For the text-containing cell, return its midpoint in (X, Y) coordinate format. 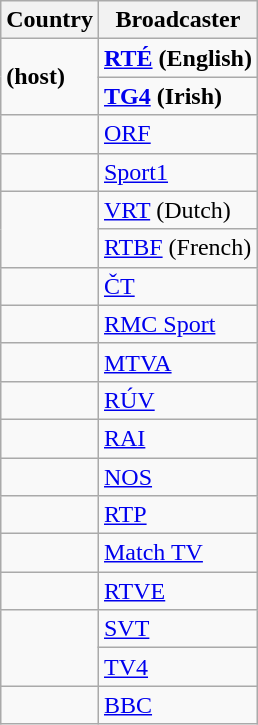
ČT (178, 286)
MTVA (178, 362)
ORF (178, 134)
NOS (178, 477)
(host) (50, 77)
RMC Sport (178, 324)
SVT (178, 629)
RTÉ (English) (178, 58)
Broadcaster (178, 20)
TG4 (Irish) (178, 96)
RAI (178, 438)
Sport1 (178, 172)
RTVE (178, 591)
BBC (178, 705)
RTP (178, 515)
Country (50, 20)
Match TV (178, 553)
VRT (Dutch) (178, 210)
RÚV (178, 400)
RTBF (French) (178, 248)
TV4 (178, 667)
